From the cell containing the given text, extract its center point as (x, y) coordinate. 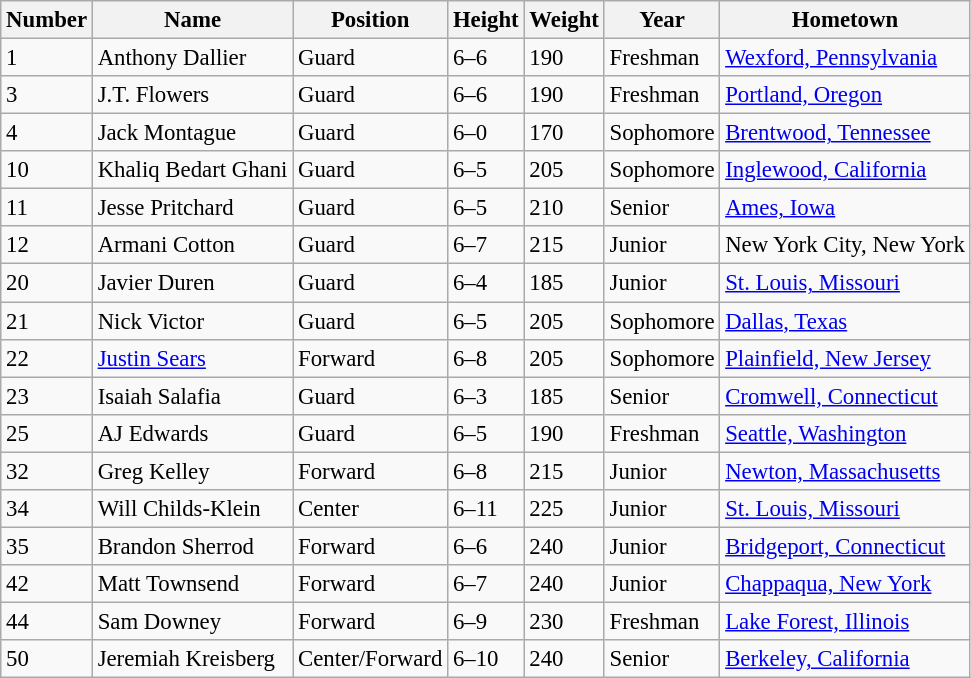
210 (564, 208)
23 (47, 396)
Will Childs-Klein (192, 509)
Jeremiah Kreisberg (192, 659)
Bridgeport, Connecticut (845, 546)
4 (47, 133)
Brentwood, Tennessee (845, 133)
Matt Townsend (192, 584)
Berkeley, California (845, 659)
Justin Sears (192, 358)
6–3 (486, 396)
Armani Cotton (192, 245)
50 (47, 659)
Plainfield, New Jersey (845, 358)
Portland, Oregon (845, 95)
Seattle, Washington (845, 433)
Newton, Massachusetts (845, 471)
Height (486, 20)
Ames, Iowa (845, 208)
New York City, New York (845, 245)
Position (370, 20)
225 (564, 509)
Jack Montague (192, 133)
6–4 (486, 283)
Dallas, Texas (845, 321)
Year (662, 20)
Name (192, 20)
Sam Downey (192, 621)
Jesse Pritchard (192, 208)
42 (47, 584)
Lake Forest, Illinois (845, 621)
Inglewood, California (845, 170)
35 (47, 546)
AJ Edwards (192, 433)
Isaiah Salafia (192, 396)
170 (564, 133)
20 (47, 283)
Wexford, Pennsylvania (845, 58)
Center (370, 509)
44 (47, 621)
Number (47, 20)
Nick Victor (192, 321)
Javier Duren (192, 283)
6–0 (486, 133)
11 (47, 208)
12 (47, 245)
Anthony Dallier (192, 58)
6–10 (486, 659)
6–11 (486, 509)
Khaliq Bedart Ghani (192, 170)
Greg Kelley (192, 471)
Hometown (845, 20)
Chappaqua, New York (845, 584)
10 (47, 170)
34 (47, 509)
Cromwell, Connecticut (845, 396)
Brandon Sherrod (192, 546)
22 (47, 358)
32 (47, 471)
Center/Forward (370, 659)
25 (47, 433)
3 (47, 95)
230 (564, 621)
1 (47, 58)
21 (47, 321)
J.T. Flowers (192, 95)
Weight (564, 20)
6–9 (486, 621)
